Locate the cell with the specified text and output its [x, y] center coordinate. 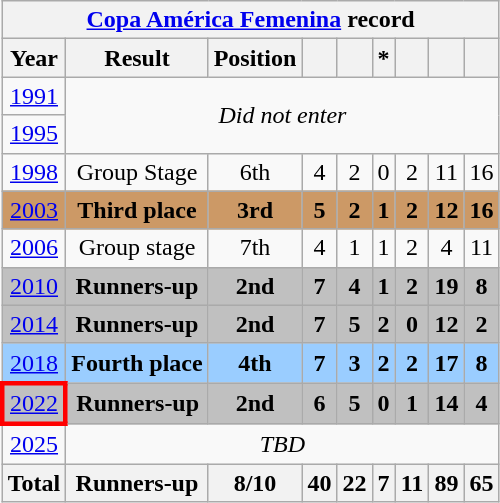
2003 [34, 210]
2018 [34, 363]
2006 [34, 248]
6 [320, 404]
Group Stage [137, 172]
1998 [34, 172]
4th [255, 363]
Result [137, 58]
Total [34, 483]
1995 [34, 134]
* [384, 58]
8/10 [255, 483]
2014 [34, 324]
3 [354, 363]
Year [34, 58]
22 [354, 483]
3rd [255, 210]
Third place [137, 210]
6th [255, 172]
Did not enter [282, 115]
89 [446, 483]
40 [320, 483]
1991 [34, 96]
Position [255, 58]
Copa América Femenina record [250, 20]
Group stage [137, 248]
14 [446, 404]
65 [482, 483]
2025 [34, 444]
2022 [34, 404]
2010 [34, 286]
7th [255, 248]
19 [446, 286]
17 [446, 363]
TBD [282, 444]
Fourth place [137, 363]
